Scan for the cell matching the given text and deliver its (X, Y) coordinate at center. 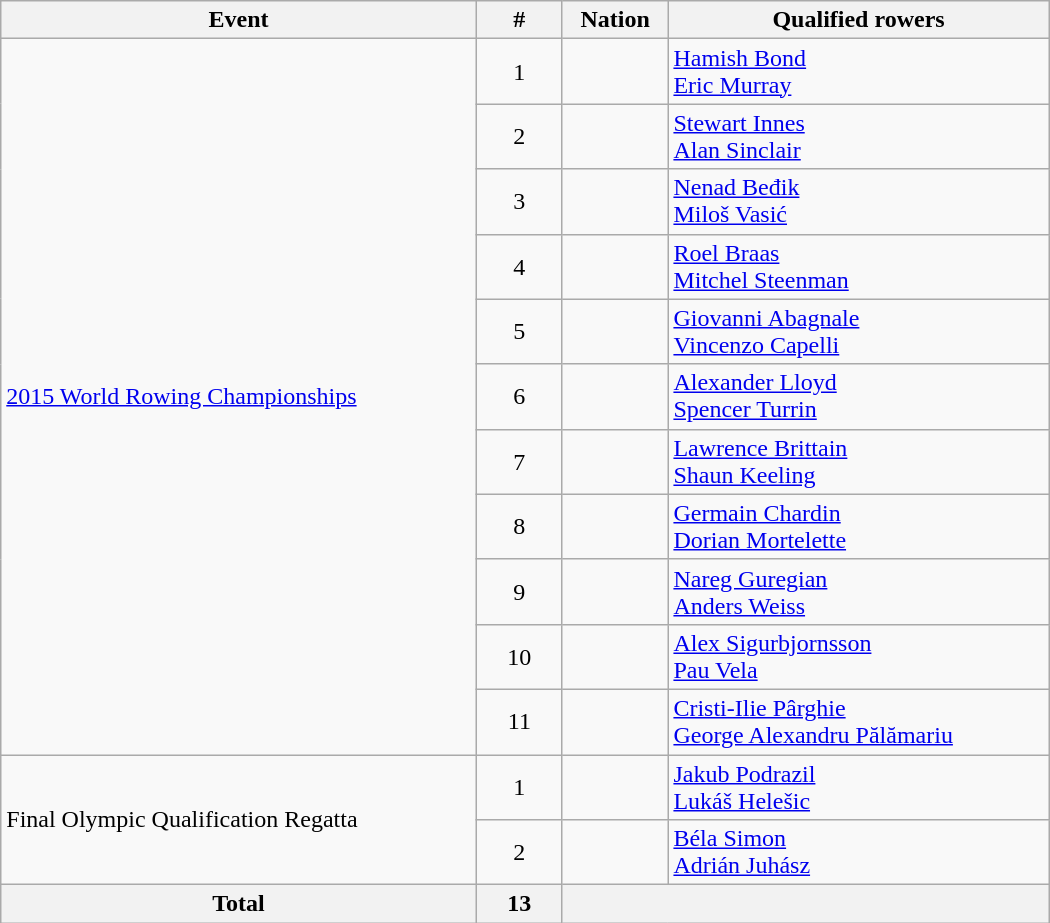
Nation (615, 20)
Hamish BondEric Murray (858, 72)
Qualified rowers (858, 20)
Nareg GuregianAnders Weiss (858, 592)
Roel BraasMitchel Steenman (858, 266)
2015 World Rowing Championships (239, 397)
Event (239, 20)
5 (519, 332)
Jakub PodrazilLukáš Helešic (858, 786)
10 (519, 656)
Germain ChardinDorian Mortelette (858, 526)
8 (519, 526)
4 (519, 266)
Nenad BeđikMiloš Vasić (858, 202)
Final Olympic Qualification Regatta (239, 819)
7 (519, 462)
Alexander LloydSpencer Turrin (858, 396)
Total (239, 904)
Lawrence BrittainShaun Keeling (858, 462)
Béla SimonAdrián Juhász (858, 852)
Stewart InnesAlan Sinclair (858, 136)
11 (519, 722)
Cristi-Ilie PârghieGeorge Alexandru Pălămariu (858, 722)
6 (519, 396)
9 (519, 592)
13 (519, 904)
3 (519, 202)
Giovanni AbagnaleVincenzo Capelli (858, 332)
# (519, 20)
Alex SigurbjornssonPau Vela (858, 656)
